Provide the (X, Y) coordinate of the cell's center where the given text is located.  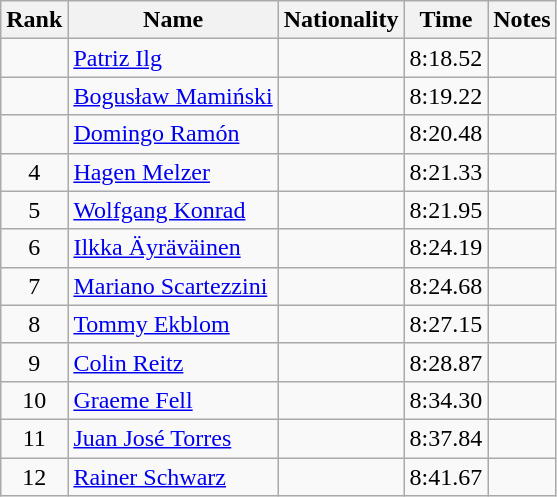
Wolfgang Konrad (173, 210)
8:24.68 (446, 286)
Mariano Scartezzini (173, 286)
Rainer Schwarz (173, 477)
Bogusław Mamiński (173, 96)
Time (446, 20)
Domingo Ramón (173, 134)
5 (34, 210)
8:19.22 (446, 96)
10 (34, 400)
Graeme Fell (173, 400)
8:21.33 (446, 172)
Nationality (341, 20)
Notes (522, 20)
Rank (34, 20)
11 (34, 438)
Patriz Ilg (173, 58)
8 (34, 324)
8:28.87 (446, 362)
9 (34, 362)
Ilkka Äyräväinen (173, 248)
8:41.67 (446, 477)
6 (34, 248)
7 (34, 286)
8:20.48 (446, 134)
Name (173, 20)
8:21.95 (446, 210)
Hagen Melzer (173, 172)
8:18.52 (446, 58)
Juan José Torres (173, 438)
Colin Reitz (173, 362)
Tommy Ekblom (173, 324)
8:37.84 (446, 438)
12 (34, 477)
4 (34, 172)
8:27.15 (446, 324)
8:24.19 (446, 248)
8:34.30 (446, 400)
